Output the (X, Y) coordinate of the center of the cell containing the given text.  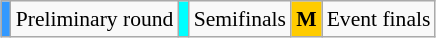
Preliminary round (95, 19)
Event finals (379, 19)
M (306, 19)
Semifinals (240, 19)
